Find where the given text appears and provide that cell's center as (x, y) coordinate. 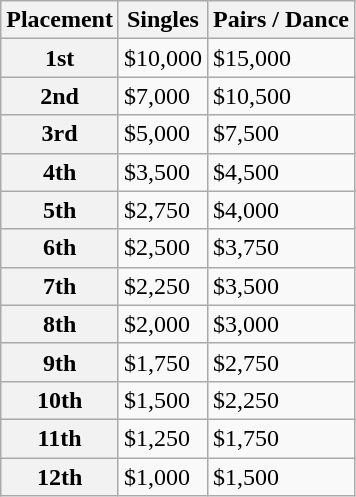
$3,000 (280, 324)
$1,000 (162, 477)
5th (60, 210)
2nd (60, 96)
$5,000 (162, 134)
$10,500 (280, 96)
$2,000 (162, 324)
8th (60, 324)
$1,250 (162, 438)
Placement (60, 20)
$7,000 (162, 96)
$4,000 (280, 210)
10th (60, 400)
1st (60, 58)
11th (60, 438)
3rd (60, 134)
$3,750 (280, 248)
7th (60, 286)
Singles (162, 20)
Pairs / Dance (280, 20)
6th (60, 248)
9th (60, 362)
$15,000 (280, 58)
$7,500 (280, 134)
4th (60, 172)
12th (60, 477)
$2,500 (162, 248)
$4,500 (280, 172)
$10,000 (162, 58)
